Find where the given text appears and provide that cell's center as (X, Y) coordinate. 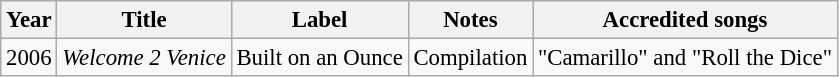
Title (144, 20)
"Camarillo" and "Roll the Dice" (686, 58)
Notes (470, 20)
Label (320, 20)
Built on an Ounce (320, 58)
Welcome 2 Venice (144, 58)
Compilation (470, 58)
Accredited songs (686, 20)
Year (29, 20)
2006 (29, 58)
